Identify which cell holds the provided text, then report its (x, y) central coordinate. 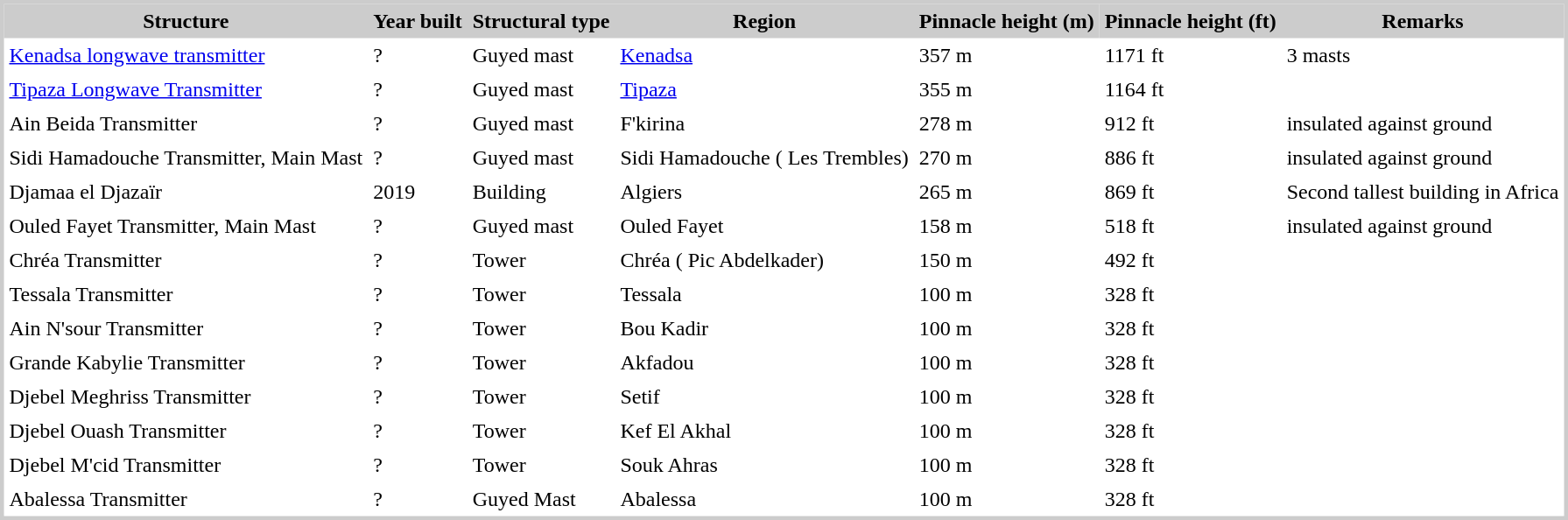
Tipaza Longwave Transmitter (186, 89)
Second tallest building in Africa (1424, 193)
Tessala Transmitter (186, 294)
278 m (1007, 124)
Year built (418, 21)
Chréa ( Pic Abdelkader) (763, 261)
Grande Kabylie Transmitter (186, 362)
Ouled Fayet Transmitter, Main Mast (186, 226)
Souk Ahras (763, 466)
Region (763, 21)
Structural type (541, 21)
Remarks (1424, 21)
Ouled Fayet (763, 226)
Algiers (763, 193)
3 masts (1424, 56)
Djebel M'cid Transmitter (186, 466)
Djamaa el Djazaïr (186, 193)
Djebel Ouash Transmitter (186, 431)
158 m (1007, 226)
Structure (186, 21)
Sidi Hamadouche Transmitter, Main Mast (186, 158)
Sidi Hamadouche ( Les Trembles) (763, 158)
270 m (1007, 158)
1171 ft (1191, 56)
Kenadsa (763, 56)
Kenadsa longwave transmitter (186, 56)
Guyed Mast (541, 499)
492 ft (1191, 261)
869 ft (1191, 193)
Pinnacle height (ft) (1191, 21)
Abalessa (763, 499)
518 ft (1191, 226)
Abalessa Transmitter (186, 499)
Chréa Transmitter (186, 261)
265 m (1007, 193)
Akfadou (763, 362)
2019 (418, 193)
Setif (763, 397)
Building (541, 193)
Bou Kadir (763, 329)
Tipaza (763, 89)
886 ft (1191, 158)
Ain Beida Transmitter (186, 124)
F'kirina (763, 124)
Ain N'sour Transmitter (186, 329)
912 ft (1191, 124)
355 m (1007, 89)
1164 ft (1191, 89)
Pinnacle height (m) (1007, 21)
357 m (1007, 56)
150 m (1007, 261)
Kef El Akhal (763, 431)
Djebel Meghriss Transmitter (186, 397)
Tessala (763, 294)
